Provide the [X, Y] coordinate of the cell's center where the given text is located.  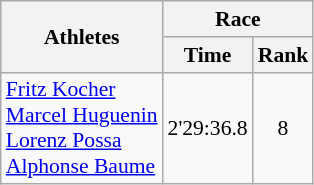
Race [238, 19]
Time [208, 55]
8 [284, 128]
2'29:36.8 [208, 128]
Rank [284, 55]
Fritz KocherMarcel HugueninLorenz PossaAlphonse Baume [82, 128]
Athletes [82, 36]
